Identify which cell holds the provided text, then report its (X, Y) central coordinate. 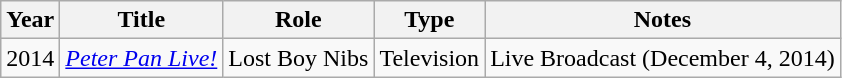
2014 (30, 58)
Notes (663, 20)
Role (298, 20)
Television (430, 58)
Peter Pan Live! (142, 58)
Title (142, 20)
Type (430, 20)
Lost Boy Nibs (298, 58)
Year (30, 20)
Live Broadcast (December 4, 2014) (663, 58)
